Scan for the cell matching the given text and deliver its (X, Y) coordinate at center. 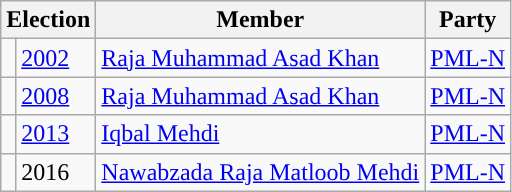
Iqbal Mehdi (260, 134)
Party (468, 20)
Member (260, 20)
2013 (56, 134)
2016 (56, 172)
2002 (56, 58)
2008 (56, 96)
Election (48, 20)
Nawabzada Raja Matloob Mehdi (260, 172)
